Extract the (X, Y) coordinate from the center of the cell holding the provided text.  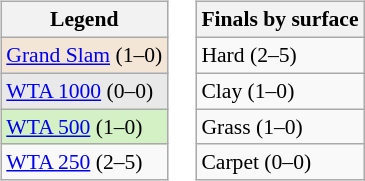
Carpet (0–0) (280, 162)
Legend (84, 20)
Grass (1–0) (280, 127)
Finals by surface (280, 20)
Clay (1–0) (280, 91)
Hard (2–5) (280, 55)
WTA 250 (2–5) (84, 162)
WTA 1000 (0–0) (84, 91)
Grand Slam (1–0) (84, 55)
WTA 500 (1–0) (84, 127)
